Determine the [x, y] coordinate at the center of the cell enclosing the given text.  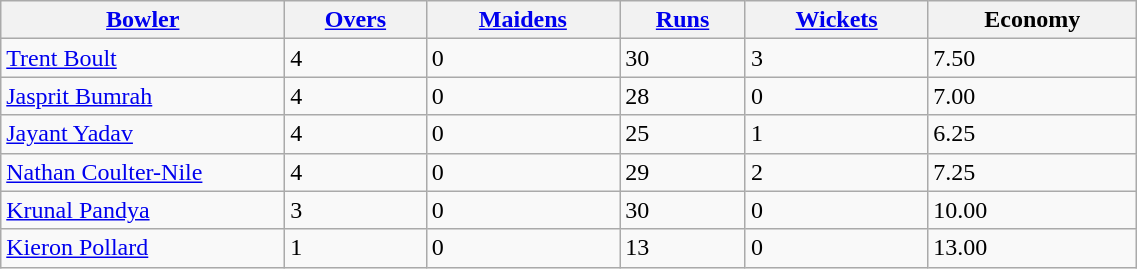
Kieron Pollard [143, 248]
2 [836, 172]
Maidens [523, 20]
Jayant Yadav [143, 134]
Trent Boult [143, 58]
Nathan Coulter-Nile [143, 172]
Jasprit Bumrah [143, 96]
Bowler [143, 20]
6.25 [1032, 134]
7.50 [1032, 58]
Runs [683, 20]
25 [683, 134]
7.00 [1032, 96]
10.00 [1032, 210]
28 [683, 96]
13 [683, 248]
Economy [1032, 20]
29 [683, 172]
7.25 [1032, 172]
Krunal Pandya [143, 210]
Wickets [836, 20]
13.00 [1032, 248]
Overs [356, 20]
